Return the [x, y] coordinate for the center point of the cell that contains the specified text.  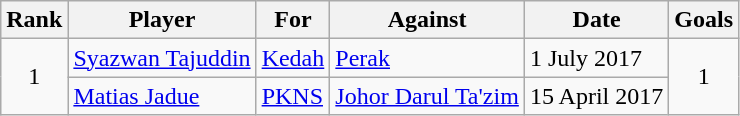
Matias Jadue [162, 96]
Goals [704, 20]
For [293, 20]
Syazwan Tajuddin [162, 58]
Rank [34, 20]
PKNS [293, 96]
Date [596, 20]
Against [428, 20]
Kedah [293, 58]
Johor Darul Ta'zim [428, 96]
Player [162, 20]
15 April 2017 [596, 96]
1 July 2017 [596, 58]
Perak [428, 58]
